Return [X, Y] of the center of cell containing provided text 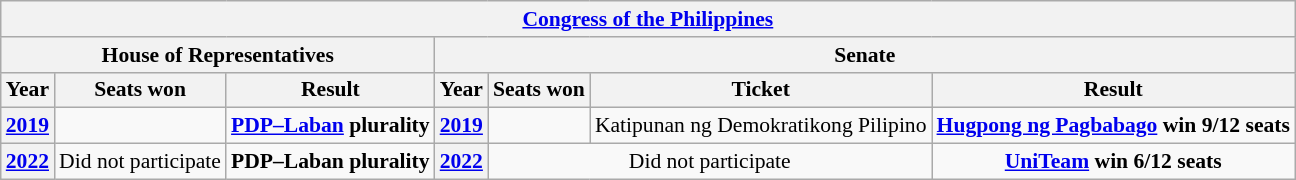
UniTeam win 6/12 seats [1114, 162]
House of Representatives [218, 55]
Katipunan ng Demokratikong Pilipino [761, 126]
Congress of the Philippines [648, 19]
Senate [865, 55]
Hugpong ng Pagbabago win 9/12 seats [1114, 126]
Ticket [761, 90]
